From the cell containing the given text, extract its center point as (X, Y) coordinate. 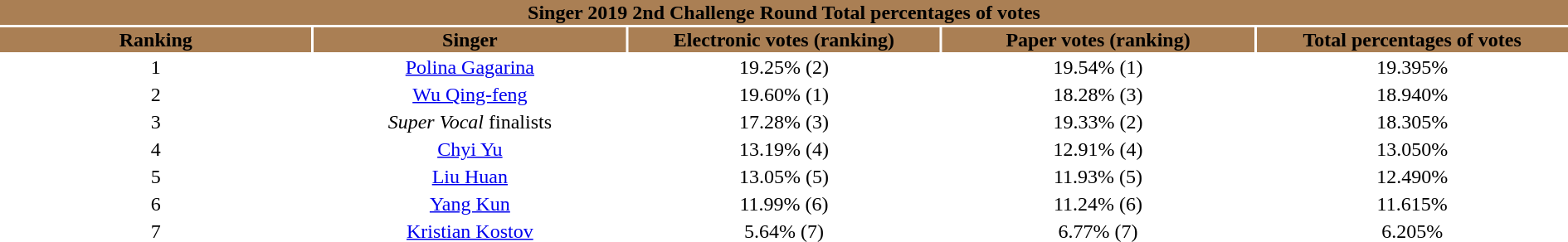
Paper votes (ranking) (1098, 40)
11.24% (6) (1098, 204)
Yang Kun (470, 204)
11.615% (1412, 204)
5 (156, 177)
Ranking (156, 40)
19.395% (1412, 67)
18.940% (1412, 94)
Chyi Yu (470, 149)
12.490% (1412, 177)
13.05% (5) (784, 177)
Singer 2019 2nd Challenge Round Total percentages of votes (784, 12)
11.93% (5) (1098, 177)
19.33% (2) (1098, 122)
13.19% (4) (784, 149)
Singer (470, 40)
Electronic votes (ranking) (784, 40)
3 (156, 122)
Wu Qing-feng (470, 94)
Total percentages of votes (1412, 40)
6 (156, 204)
1 (156, 67)
19.25% (2) (784, 67)
11.99% (6) (784, 204)
Super Vocal finalists (470, 122)
Liu Huan (470, 177)
Polina Gagarina (470, 67)
4 (156, 149)
18.305% (1412, 122)
17.28% (3) (784, 122)
18.28% (3) (1098, 94)
2 (156, 94)
12.91% (4) (1098, 149)
19.54% (1) (1098, 67)
13.050% (1412, 149)
19.60% (1) (784, 94)
